Provide the (X, Y) coordinate of the cell's center where the given text is located.  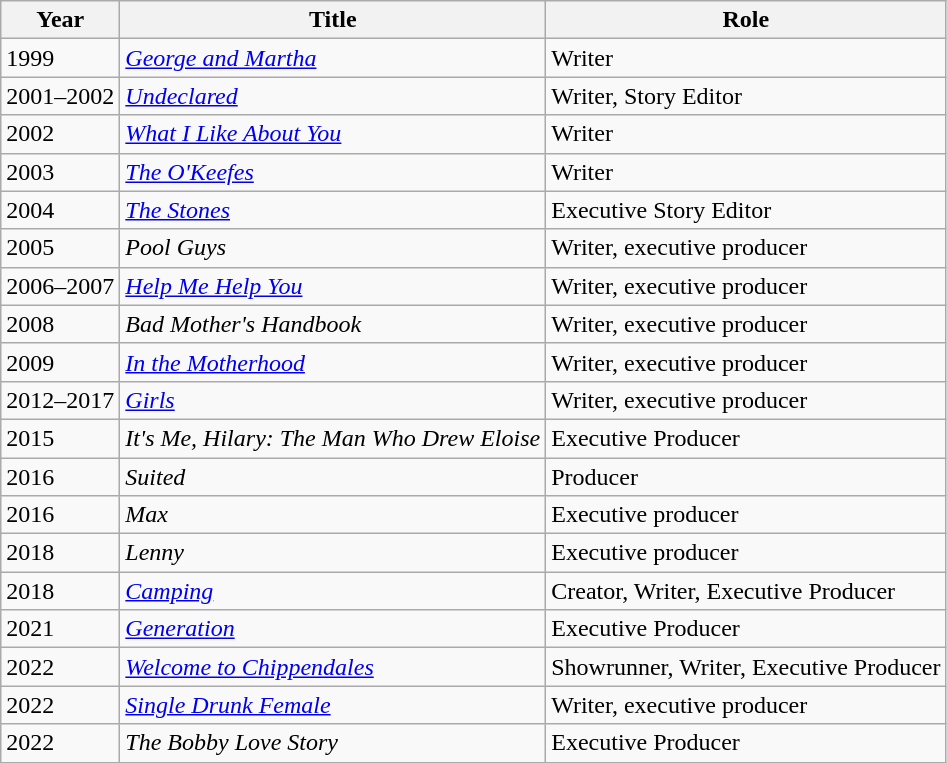
2003 (60, 172)
Bad Mother's Handbook (333, 324)
The O'Keefes (333, 172)
Writer, Story Editor (746, 96)
Lenny (333, 553)
The Stones (333, 210)
The Bobby Love Story (333, 743)
Undeclared (333, 96)
George and Martha (333, 58)
What I Like About You (333, 134)
Role (746, 20)
Executive Story Editor (746, 210)
Pool Guys (333, 248)
Welcome to Chippendales (333, 667)
Producer (746, 477)
2012–2017 (60, 400)
1999 (60, 58)
2015 (60, 438)
2009 (60, 362)
2002 (60, 134)
Suited (333, 477)
2005 (60, 248)
2004 (60, 210)
Girls (333, 400)
In the Motherhood (333, 362)
Creator, Writer, Executive Producer (746, 591)
Showrunner, Writer, Executive Producer (746, 667)
Year (60, 20)
It's Me, Hilary: The Man Who Drew Eloise (333, 438)
2008 (60, 324)
Single Drunk Female (333, 705)
Help Me Help You (333, 286)
2021 (60, 629)
Max (333, 515)
Title (333, 20)
Camping (333, 591)
2006–2007 (60, 286)
Generation (333, 629)
2001–2002 (60, 96)
